Locate the cell with the specified text and output its [X, Y] center coordinate. 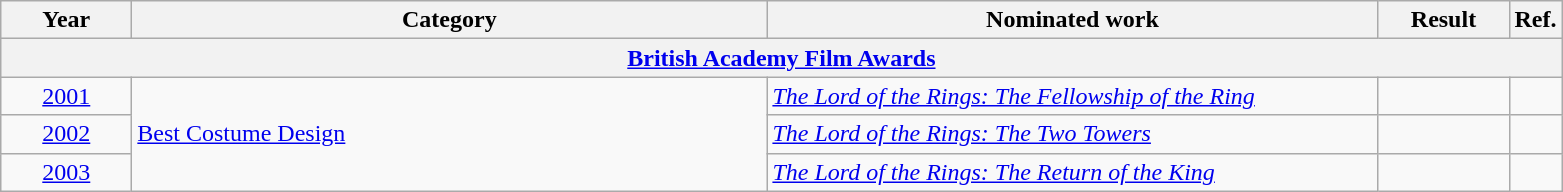
The Lord of the Rings: The Return of the King [1072, 172]
Category [450, 20]
Nominated work [1072, 20]
Best Costume Design [450, 134]
Year [66, 20]
The Lord of the Rings: The Fellowship of the Ring [1072, 96]
The Lord of the Rings: The Two Towers [1072, 134]
2002 [66, 134]
Ref. [1536, 20]
2001 [66, 96]
Result [1444, 20]
British Academy Film Awards [782, 58]
2003 [66, 172]
